Extract the [X, Y] coordinate from the center of the cell holding the provided text.  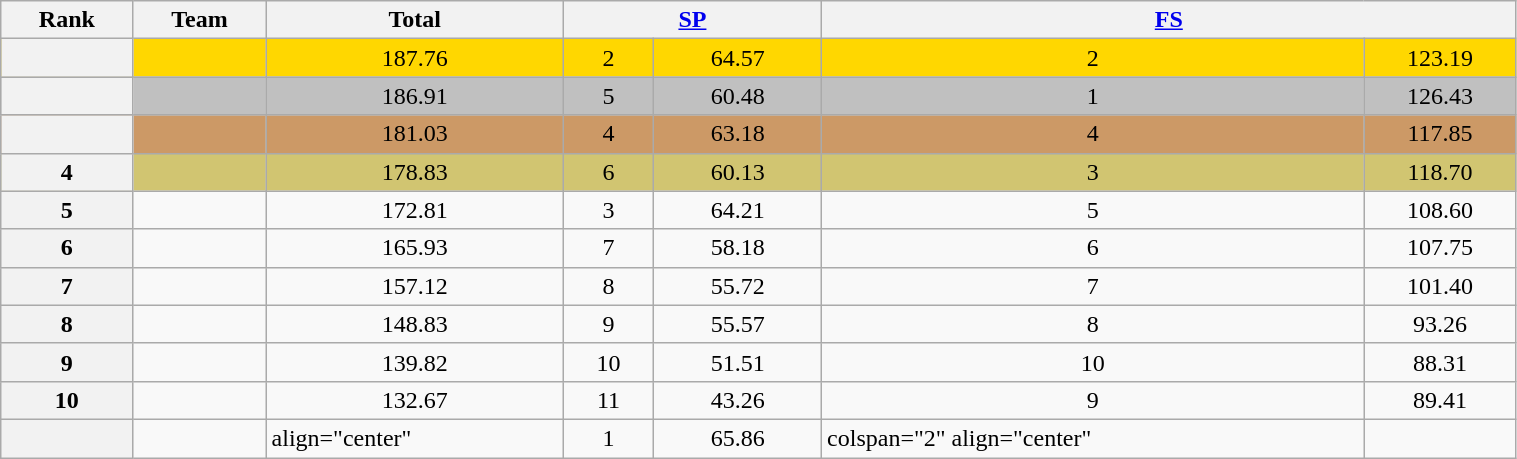
align="center" [414, 438]
93.26 [1440, 324]
181.03 [414, 134]
Total [414, 20]
126.43 [1440, 96]
Team [200, 20]
colspan="2" align="center" [1094, 438]
55.57 [738, 324]
107.75 [1440, 248]
108.60 [1440, 210]
60.13 [738, 172]
178.83 [414, 172]
58.18 [738, 248]
64.57 [738, 58]
172.81 [414, 210]
51.51 [738, 362]
Rank [67, 20]
139.82 [414, 362]
117.85 [1440, 134]
43.26 [738, 400]
60.48 [738, 96]
157.12 [414, 286]
55.72 [738, 286]
132.67 [414, 400]
186.91 [414, 96]
11 [608, 400]
64.21 [738, 210]
187.76 [414, 58]
88.31 [1440, 362]
63.18 [738, 134]
SP [692, 20]
89.41 [1440, 400]
118.70 [1440, 172]
FS [1169, 20]
148.83 [414, 324]
123.19 [1440, 58]
65.86 [738, 438]
101.40 [1440, 286]
165.93 [414, 248]
